Provide the (X, Y) coordinate of the cell's center where the given text is located.  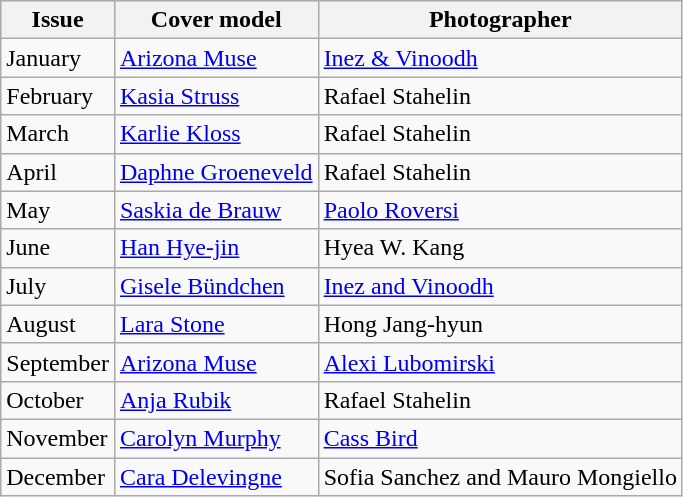
January (58, 58)
Inez & Vinoodh (500, 58)
Cass Bird (500, 438)
Anja Rubik (216, 400)
May (58, 210)
Cara Delevingne (216, 477)
September (58, 362)
March (58, 134)
Gisele Bündchen (216, 286)
Alexi Lubomirski (500, 362)
February (58, 96)
April (58, 172)
Cover model (216, 20)
Han Hye-jin (216, 248)
Saskia de Brauw (216, 210)
Carolyn Murphy (216, 438)
Issue (58, 20)
July (58, 286)
December (58, 477)
November (58, 438)
Inez and Vinoodh (500, 286)
August (58, 324)
Paolo Roversi (500, 210)
Kasia Struss (216, 96)
Lara Stone (216, 324)
Photographer (500, 20)
Sofia Sanchez and Mauro Mongiello (500, 477)
June (58, 248)
Hyea W. Kang (500, 248)
Karlie Kloss (216, 134)
Daphne Groeneveld (216, 172)
October (58, 400)
Hong Jang-hyun (500, 324)
